Pinpoint the cell where the given text exists, returning its [x, y] midpoint coordinate. 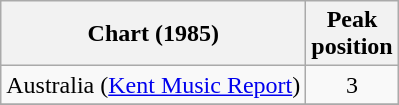
Chart (1985) [154, 34]
Peakposition [352, 34]
Australia (Kent Music Report) [154, 85]
3 [352, 85]
